Extract the [X, Y] coordinate from the center of the cell holding the provided text.  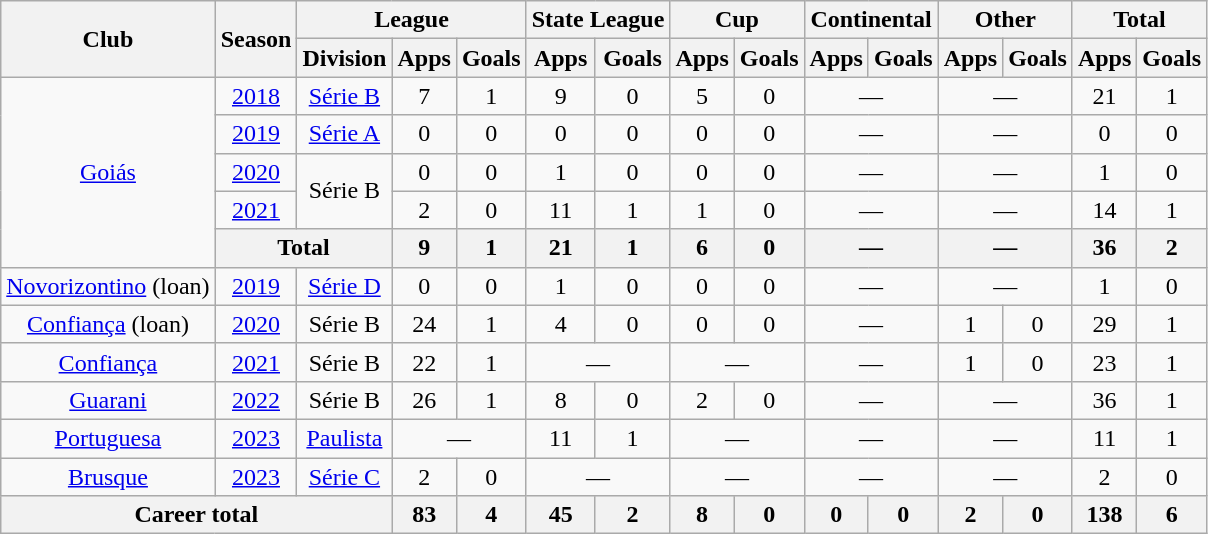
Novorizontino (loan) [108, 286]
Goiás [108, 172]
Série C [344, 477]
2018 [256, 96]
26 [424, 400]
22 [424, 362]
Brusque [108, 477]
83 [424, 515]
Série D [344, 286]
Confiança (loan) [108, 324]
League [412, 20]
Guarani [108, 400]
5 [702, 96]
14 [1104, 210]
29 [1104, 324]
45 [560, 515]
Confiança [108, 362]
2022 [256, 400]
Division [344, 58]
7 [424, 96]
Other [1005, 20]
Portuguesa [108, 438]
138 [1104, 515]
Club [108, 39]
Season [256, 39]
Paulista [344, 438]
Série A [344, 134]
State League [598, 20]
24 [424, 324]
Continental [871, 20]
Cup [737, 20]
Career total [196, 515]
23 [1104, 362]
